Scan for the cell matching the given text and deliver its (x, y) coordinate at center. 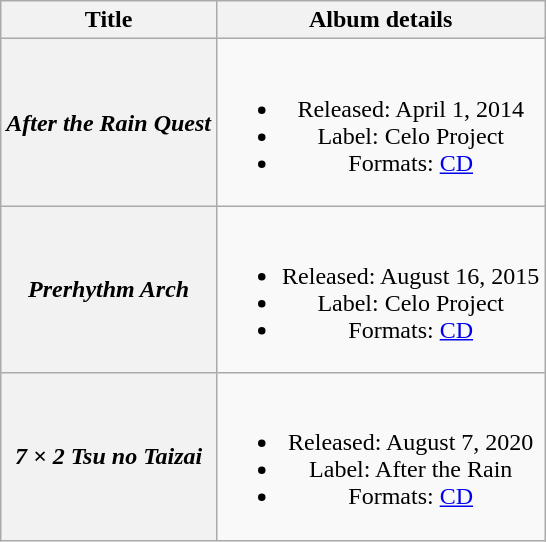
Released: April 1, 2014Label: Celo ProjectFormats: CD (381, 122)
Title (109, 20)
7 × 2 Tsu no Taizai (109, 456)
Released: August 7, 2020Label: After the RainFormats: CD (381, 456)
Album details (381, 20)
Released: August 16, 2015Label: Celo ProjectFormats: CD (381, 290)
Prerhythm Arch (109, 290)
After the Rain Quest (109, 122)
